Return the (x, y) coordinate for the center point of the cell that contains the specified text.  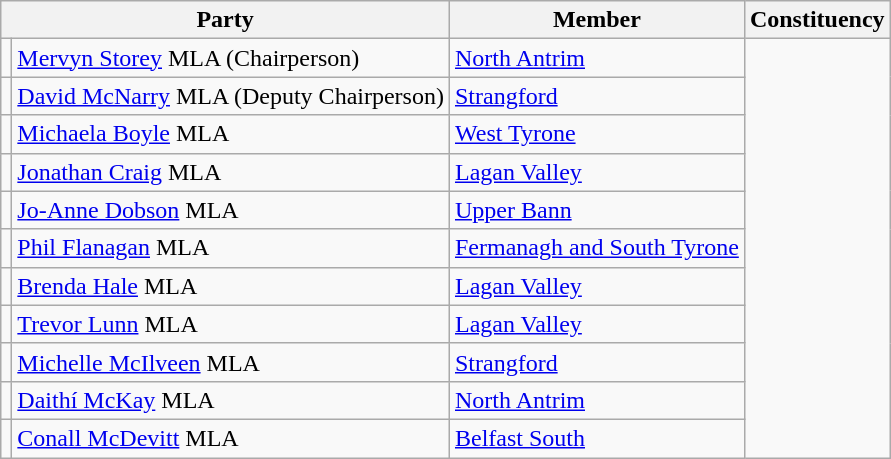
West Tyrone (596, 134)
Fermanagh and South Tyrone (596, 248)
Brenda Hale MLA (231, 286)
Belfast South (596, 438)
Upper Bann (596, 210)
Conall McDevitt MLA (231, 438)
Trevor Lunn MLA (231, 324)
Jonathan Craig MLA (231, 172)
Michelle McIlveen MLA (231, 362)
David McNarry MLA (Deputy Chairperson) (231, 96)
Constituency (817, 20)
Mervyn Storey MLA (Chairperson) (231, 58)
Daithí McKay MLA (231, 400)
Party (226, 20)
Phil Flanagan MLA (231, 248)
Michaela Boyle MLA (231, 134)
Jo-Anne Dobson MLA (231, 210)
Member (596, 20)
